Capture the cell that displays the provided text and extract its (x, y) central coordinate. 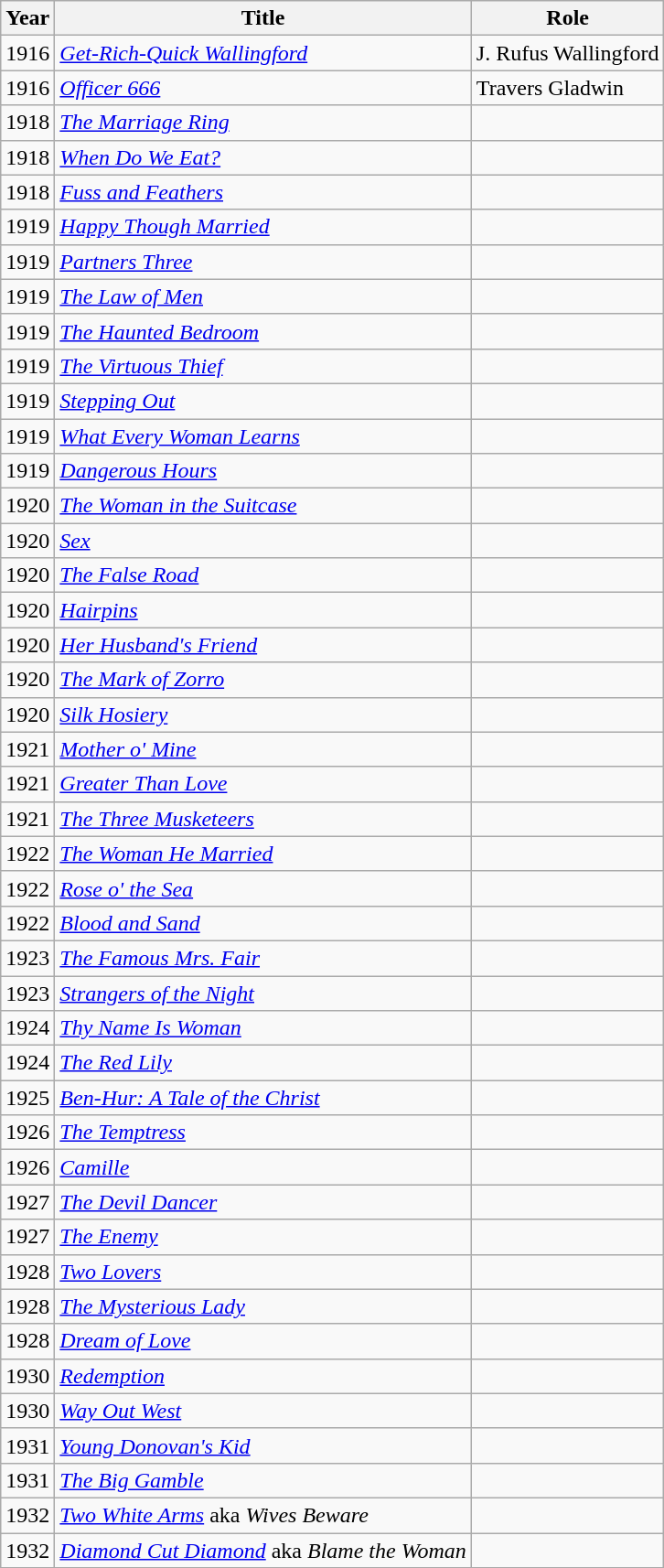
Silk Hosiery (263, 714)
Greater Than Love (263, 784)
Camille (263, 1167)
The Big Gamble (263, 1480)
Dream of Love (263, 1341)
Title (263, 18)
Young Donovan's Kid (263, 1445)
Role (567, 18)
The Woman in the Suitcase (263, 506)
The Woman He Married (263, 854)
The Red Lily (263, 1063)
Redemption (263, 1376)
Officer 666 (263, 88)
Dangerous Hours (263, 471)
The Mysterious Lady (263, 1306)
Travers Gladwin (567, 88)
Get-Rich-Quick Wallingford (263, 53)
Ben-Hur: A Tale of the Christ (263, 1098)
Sex (263, 541)
Two Lovers (263, 1272)
The False Road (263, 575)
Happy Though Married (263, 227)
Her Husband's Friend (263, 645)
The Haunted Bedroom (263, 331)
What Every Woman Learns (263, 436)
The Virtuous Thief (263, 366)
The Devil Dancer (263, 1202)
When Do We Eat? (263, 157)
The Famous Mrs. Fair (263, 958)
The Marriage Ring (263, 123)
1925 (27, 1098)
Diamond Cut Diamond aka Blame the Woman (263, 1551)
J. Rufus Wallingford (567, 53)
Two White Arms aka Wives Beware (263, 1515)
Partners Three (263, 262)
Hairpins (263, 610)
Thy Name Is Woman (263, 1028)
The Three Musketeers (263, 819)
The Temptress (263, 1133)
The Law of Men (263, 296)
Strangers of the Night (263, 993)
Way Out West (263, 1411)
Rose o' the Sea (263, 888)
Blood and Sand (263, 923)
Mother o' Mine (263, 749)
The Enemy (263, 1237)
Stepping Out (263, 401)
Fuss and Feathers (263, 192)
The Mark of Zorro (263, 680)
Year (27, 18)
